Identify which cell holds the provided text, then report its [x, y] central coordinate. 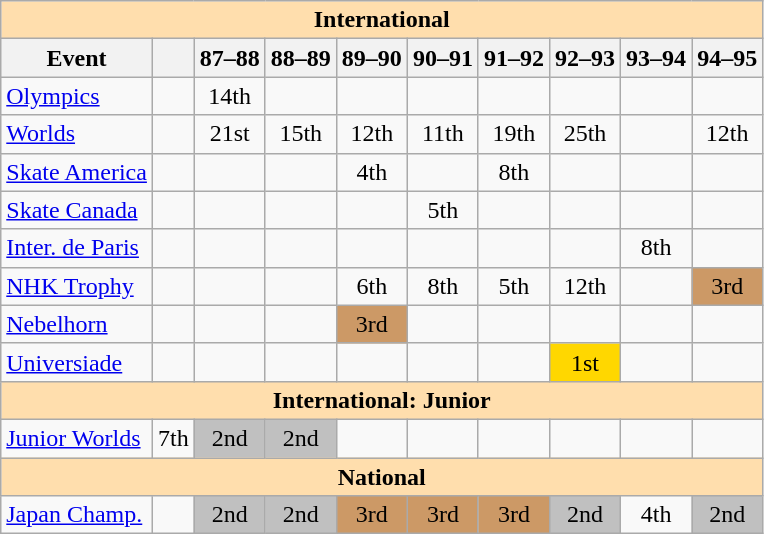
92–93 [584, 58]
19th [514, 134]
Inter. de Paris [77, 248]
Universiade [77, 362]
Skate America [77, 172]
Skate Canada [77, 210]
25th [584, 134]
Japan Champ. [77, 515]
87–88 [230, 58]
89–90 [372, 58]
11th [442, 134]
94–95 [728, 58]
Nebelhorn [77, 324]
91–92 [514, 58]
National [382, 477]
93–94 [656, 58]
International: Junior [382, 400]
90–91 [442, 58]
14th [230, 96]
Junior Worlds [77, 438]
NHK Trophy [77, 286]
1st [584, 362]
88–89 [300, 58]
7th [173, 438]
15th [300, 134]
Event [77, 58]
Olympics [77, 96]
International [382, 20]
6th [372, 286]
21st [230, 134]
Worlds [77, 134]
